From the cell containing the given text, extract its center point as [X, Y] coordinate. 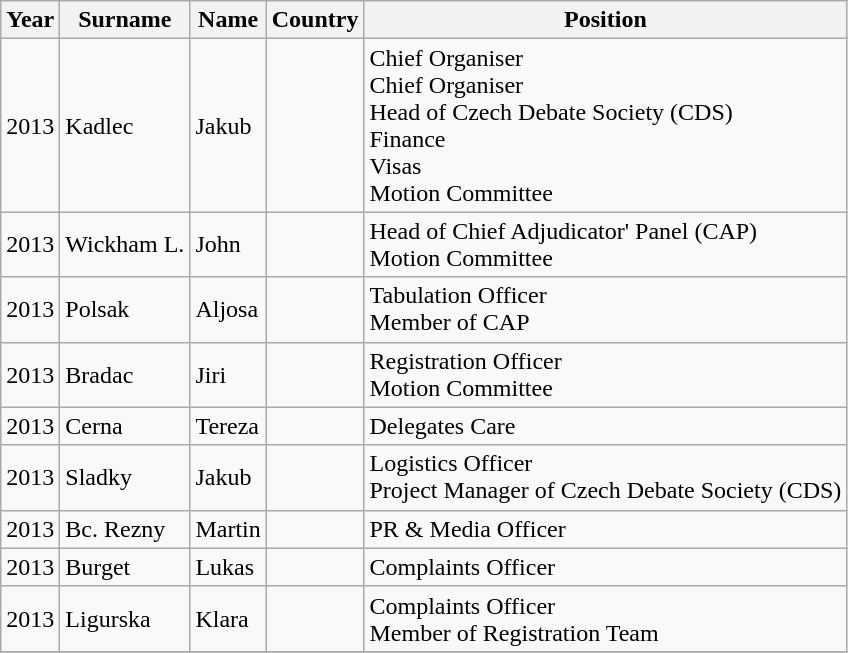
Complaints OfficerMember of Registration Team [606, 618]
Year [30, 20]
Tereza [228, 426]
Position [606, 20]
Klara [228, 618]
Country [315, 20]
John [228, 244]
Complaints Officer [606, 567]
Martin [228, 529]
Polsak [125, 310]
Cerna [125, 426]
PR & Media Officer [606, 529]
Lukas [228, 567]
Sladky [125, 478]
Kadlec [125, 126]
Registration OfficerMotion Committee [606, 374]
Chief OrganiserChief OrganiserHead of Czech Debate Society (CDS)FinanceVisasMotion Committee [606, 126]
Ligurska [125, 618]
Tabulation OfficerMember of CAP [606, 310]
Head of Chief Adjudicator' Panel (CAP)Motion Committee [606, 244]
Logistics OfficerProject Manager of Czech Debate Society (CDS) [606, 478]
Jiri [228, 374]
Name [228, 20]
Bc. Rezny [125, 529]
Burget [125, 567]
Delegates Care [606, 426]
Wickham L. [125, 244]
Bradac [125, 374]
Aljosa [228, 310]
Surname [125, 20]
